Scan for the cell matching the given text and deliver its [x, y] coordinate at center. 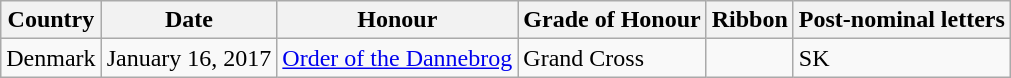
Honour [398, 20]
SK [902, 58]
Country [51, 20]
Date [189, 20]
January 16, 2017 [189, 58]
Order of the Dannebrog [398, 58]
Denmark [51, 58]
Grade of Honour [612, 20]
Post-nominal letters [902, 20]
Ribbon [750, 20]
Grand Cross [612, 58]
